Capture the cell that displays the provided text and extract its [X, Y] central coordinate. 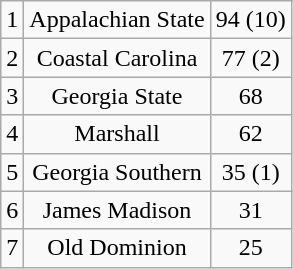
2 [12, 58]
James Madison [117, 210]
94 (10) [250, 20]
7 [12, 248]
5 [12, 172]
31 [250, 210]
68 [250, 96]
35 (1) [250, 172]
Marshall [117, 134]
Old Dominion [117, 248]
6 [12, 210]
Appalachian State [117, 20]
3 [12, 96]
4 [12, 134]
25 [250, 248]
Georgia State [117, 96]
77 (2) [250, 58]
62 [250, 134]
Coastal Carolina [117, 58]
Georgia Southern [117, 172]
1 [12, 20]
